Find where the given text appears and provide that cell's center as (X, Y) coordinate. 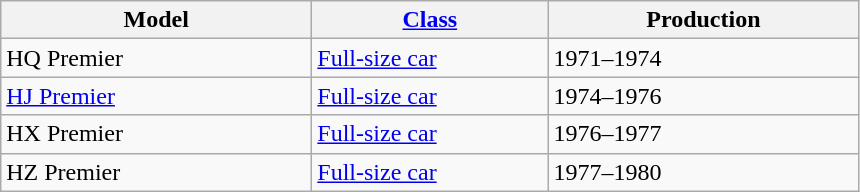
1977–1980 (704, 172)
Production (704, 20)
Model (156, 20)
1974–1976 (704, 96)
HZ Premier (156, 172)
HX Premier (156, 134)
Class (430, 20)
HQ Premier (156, 58)
1971–1974 (704, 58)
1976–1977 (704, 134)
HJ Premier (156, 96)
